Identify which cell holds the provided text, then report its (X, Y) central coordinate. 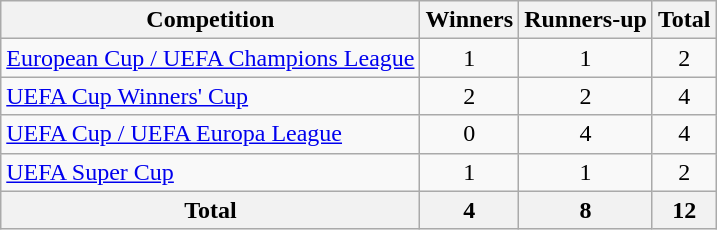
European Cup / UEFA Champions League (210, 58)
Winners (470, 20)
0 (470, 134)
UEFA Cup Winners' Cup (210, 96)
8 (586, 210)
12 (684, 210)
UEFA Cup / UEFA Europa League (210, 134)
Competition (210, 20)
UEFA Super Cup (210, 172)
Runners-up (586, 20)
